Capture the cell that displays the provided text and extract its [x, y] central coordinate. 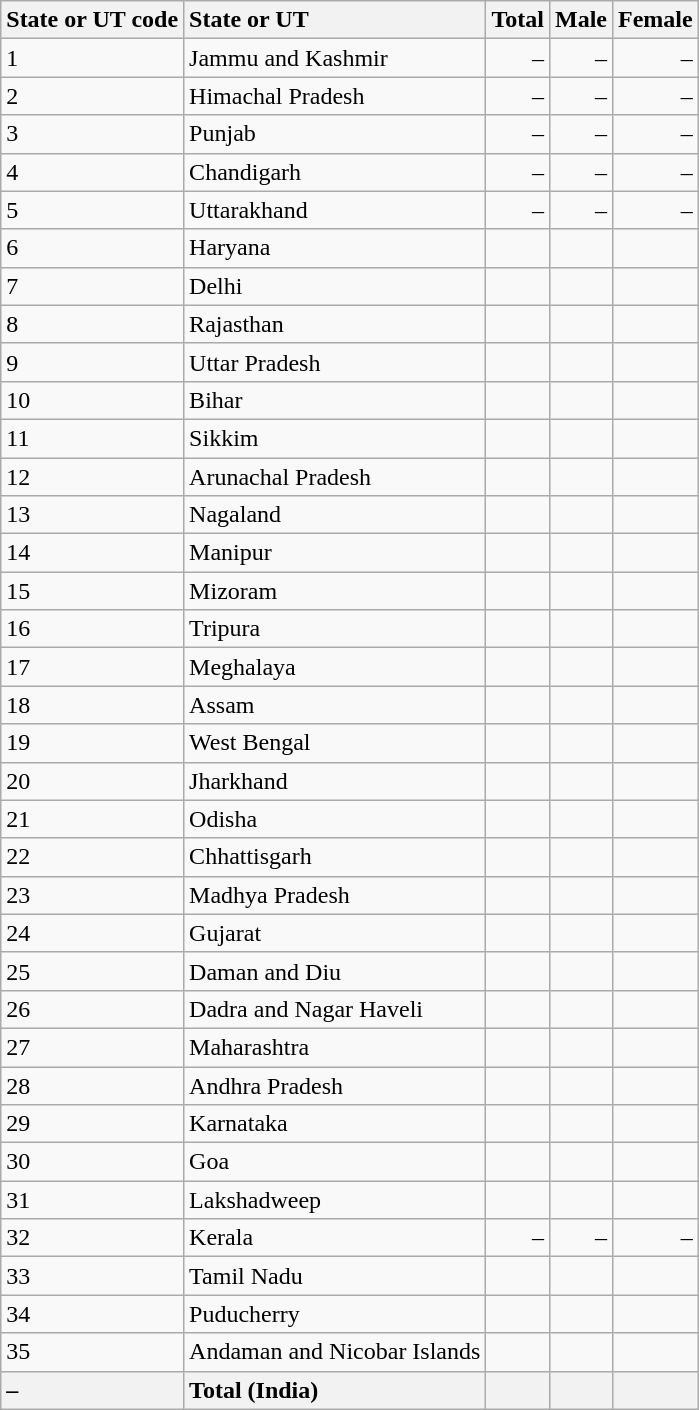
18 [92, 705]
27 [92, 1047]
Tripura [335, 629]
31 [92, 1200]
22 [92, 857]
Jammu and Kashmir [335, 58]
West Bengal [335, 743]
Female [655, 20]
6 [92, 248]
21 [92, 819]
Daman and Diu [335, 971]
Male [580, 20]
Total [518, 20]
Arunachal Pradesh [335, 477]
14 [92, 553]
2 [92, 96]
Kerala [335, 1238]
11 [92, 438]
Mizoram [335, 591]
Gujarat [335, 933]
1 [92, 58]
Dadra and Nagar Haveli [335, 1009]
7 [92, 286]
State or UT code [92, 20]
24 [92, 933]
Odisha [335, 819]
34 [92, 1314]
Delhi [335, 286]
State or UT [335, 20]
Chandigarh [335, 172]
Himachal Pradesh [335, 96]
Goa [335, 1162]
Manipur [335, 553]
25 [92, 971]
17 [92, 667]
28 [92, 1085]
Assam [335, 705]
9 [92, 362]
Total (India) [335, 1390]
5 [92, 210]
Bihar [335, 400]
Meghalaya [335, 667]
Puducherry [335, 1314]
29 [92, 1124]
16 [92, 629]
10 [92, 400]
Lakshadweep [335, 1200]
12 [92, 477]
3 [92, 134]
15 [92, 591]
Jharkhand [335, 781]
Karnataka [335, 1124]
13 [92, 515]
33 [92, 1276]
Nagaland [335, 515]
Rajasthan [335, 324]
23 [92, 895]
Chhattisgarh [335, 857]
Madhya Pradesh [335, 895]
32 [92, 1238]
Andhra Pradesh [335, 1085]
Haryana [335, 248]
Tamil Nadu [335, 1276]
Sikkim [335, 438]
Andaman and Nicobar Islands [335, 1352]
4 [92, 172]
35 [92, 1352]
8 [92, 324]
Punjab [335, 134]
19 [92, 743]
Uttar Pradesh [335, 362]
26 [92, 1009]
Uttarakhand [335, 210]
Maharashtra [335, 1047]
20 [92, 781]
30 [92, 1162]
